Output the (X, Y) coordinate of the center of the cell containing the given text.  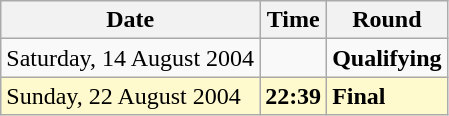
Date (130, 20)
22:39 (294, 96)
Saturday, 14 August 2004 (130, 58)
Final (387, 96)
Time (294, 20)
Round (387, 20)
Sunday, 22 August 2004 (130, 96)
Qualifying (387, 58)
